Extract the [x, y] coordinate from the center of the cell holding the provided text.  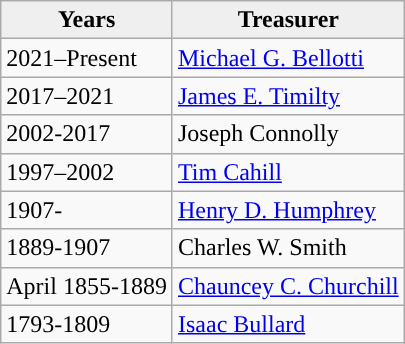
Michael G. Bellotti [288, 58]
1793-1809 [87, 324]
1907- [87, 210]
2021–Present [87, 58]
1889-1907 [87, 248]
April 1855-1889 [87, 286]
2002-2017 [87, 134]
Charles W. Smith [288, 248]
Years [87, 20]
Chauncey C. Churchill [288, 286]
Isaac Bullard [288, 324]
James E. Timilty [288, 96]
1997–2002 [87, 172]
2017–2021 [87, 96]
Tim Cahill [288, 172]
Treasurer [288, 20]
Henry D. Humphrey [288, 210]
Joseph Connolly [288, 134]
